Detect which cell encompasses the target text, then output its (X, Y) center coordinate. 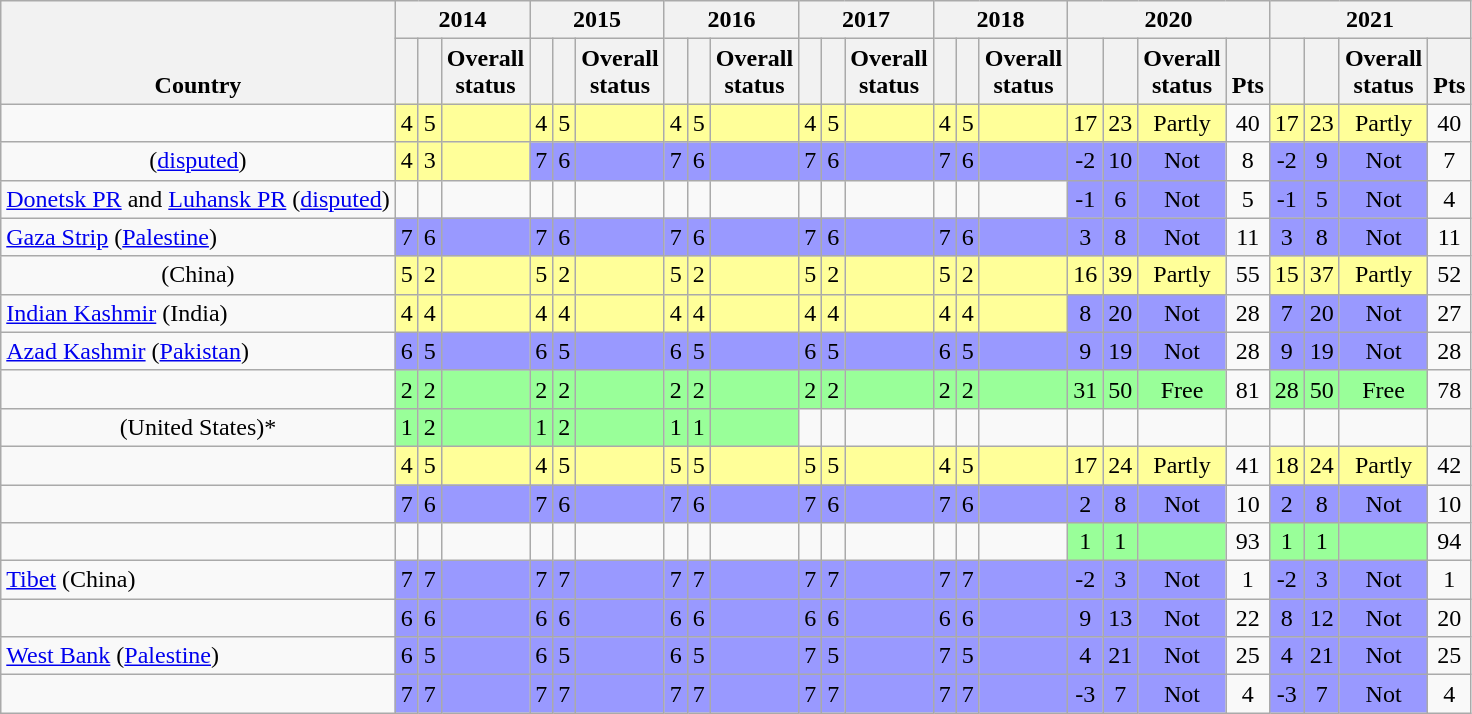
Gaza Strip (Palestine) (198, 237)
22 (1248, 618)
52 (1450, 275)
94 (1450, 542)
93 (1248, 542)
Donetsk PR and Luhansk PR (disputed) (198, 199)
16 (1086, 275)
2018 (1000, 20)
41 (1248, 465)
18 (1286, 465)
2015 (598, 20)
West Bank (Palestine) (198, 656)
Country (198, 52)
42 (1450, 465)
12 (1322, 618)
(China) (198, 275)
2021 (1370, 20)
2020 (1169, 20)
(United States)* (198, 427)
81 (1248, 389)
2016 (732, 20)
2017 (866, 20)
39 (1120, 275)
2014 (462, 20)
Tibet (China) (198, 580)
13 (1120, 618)
(disputed) (198, 161)
78 (1450, 389)
Azad Kashmir (Pakistan) (198, 351)
55 (1248, 275)
27 (1450, 313)
37 (1322, 275)
15 (1286, 275)
Indian Kashmir (India) (198, 313)
31 (1086, 389)
